Output the [X, Y] coordinate of the center of the cell containing the given text.  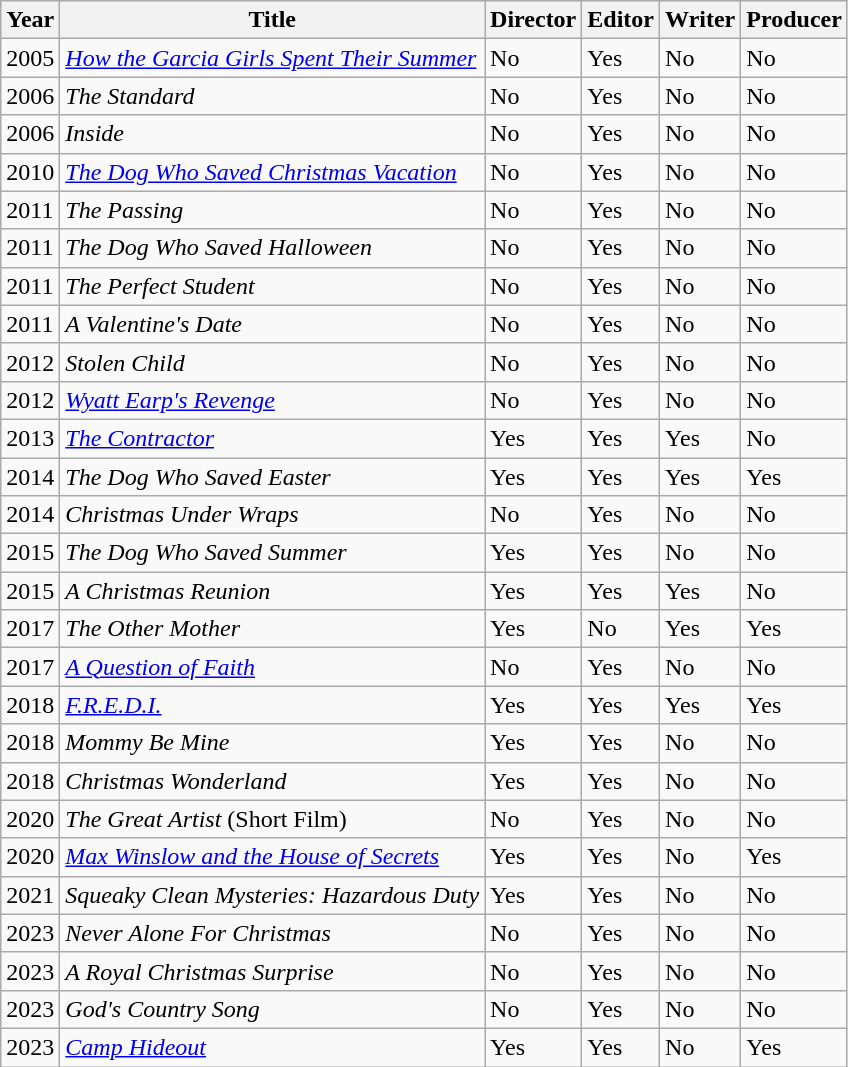
Christmas Under Wraps [272, 515]
A Question of Faith [272, 667]
The Passing [272, 210]
2005 [30, 58]
Writer [700, 20]
Producer [794, 20]
The Perfect Student [272, 286]
The Dog Who Saved Christmas Vacation [272, 172]
Inside [272, 134]
Wyatt Earp's Revenge [272, 400]
Title [272, 20]
The Dog Who Saved Halloween [272, 248]
F.R.E.D.I. [272, 705]
A Christmas Reunion [272, 591]
Max Winslow and the House of Secrets [272, 857]
The Other Mother [272, 629]
Christmas Wonderland [272, 781]
God's Country Song [272, 1009]
The Great Artist (Short Film) [272, 819]
Editor [621, 20]
How the Garcia Girls Spent Their Summer [272, 58]
Stolen Child [272, 362]
Squeaky Clean Mysteries: Hazardous Duty [272, 895]
The Dog Who Saved Easter [272, 477]
The Standard [272, 96]
A Royal Christmas Surprise [272, 971]
Never Alone For Christmas [272, 933]
A Valentine's Date [272, 324]
The Dog Who Saved Summer [272, 553]
2021 [30, 895]
Mommy Be Mine [272, 743]
The Contractor [272, 438]
2013 [30, 438]
Director [534, 20]
Camp Hideout [272, 1047]
2010 [30, 172]
Year [30, 20]
